Return the [X, Y] coordinate for the center point of the cell that contains the specified text.  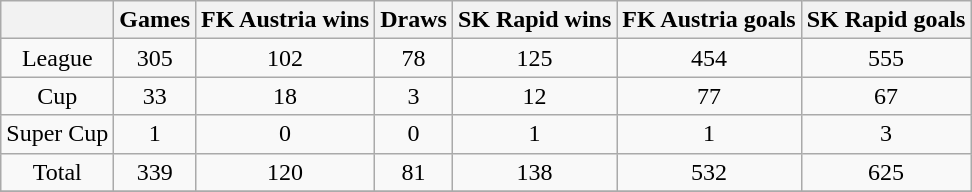
18 [286, 96]
555 [886, 58]
532 [709, 172]
454 [709, 58]
102 [286, 58]
Cup [58, 96]
Super Cup [58, 134]
125 [534, 58]
120 [286, 172]
33 [155, 96]
FK Austria goals [709, 20]
12 [534, 96]
Total [58, 172]
SK Rapid wins [534, 20]
305 [155, 58]
77 [709, 96]
Draws [414, 20]
81 [414, 172]
67 [886, 96]
League [58, 58]
Games [155, 20]
625 [886, 172]
339 [155, 172]
FK Austria wins [286, 20]
SK Rapid goals [886, 20]
138 [534, 172]
78 [414, 58]
